Pinpoint the cell where the given text exists, returning its [x, y] midpoint coordinate. 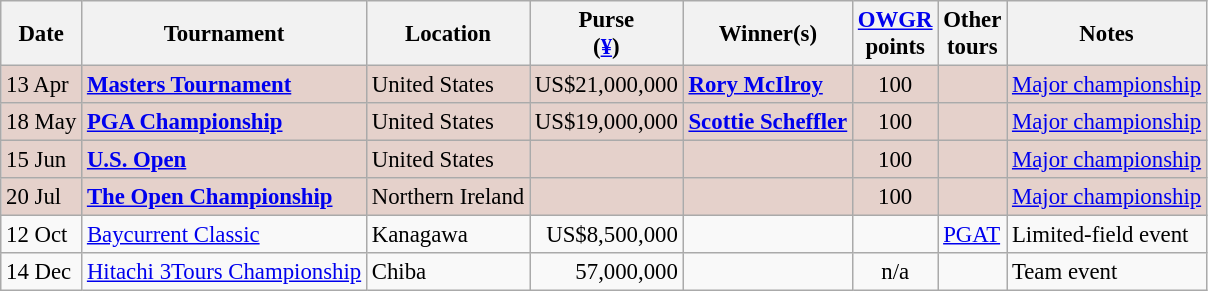
Notes [1107, 34]
Baycurrent Classic [224, 235]
U.S. Open [224, 160]
US$19,000,000 [607, 122]
20 Jul [42, 197]
Purse(¥) [607, 34]
PGA Championship [224, 122]
PGAT [972, 235]
US$8,500,000 [607, 235]
US$21,000,000 [607, 85]
18 May [42, 122]
The Open Championship [224, 197]
Date [42, 34]
Northern Ireland [448, 197]
12 Oct [42, 235]
15 Jun [42, 160]
Scottie Scheffler [768, 122]
Location [448, 34]
Limited-field event [1107, 235]
Rory McIlroy [768, 85]
Othertours [972, 34]
Winner(s) [768, 34]
13 Apr [42, 85]
Kanagawa [448, 235]
Masters Tournament [224, 85]
Tournament [224, 34]
OWGRpoints [896, 34]
